Pinpoint the cell where the given text exists, returning its [X, Y] midpoint coordinate. 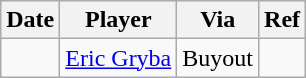
Via [218, 20]
Ref [282, 20]
Player [118, 20]
Buyout [218, 58]
Eric Gryba [118, 58]
Date [30, 20]
